Capture the cell that displays the provided text and extract its [x, y] central coordinate. 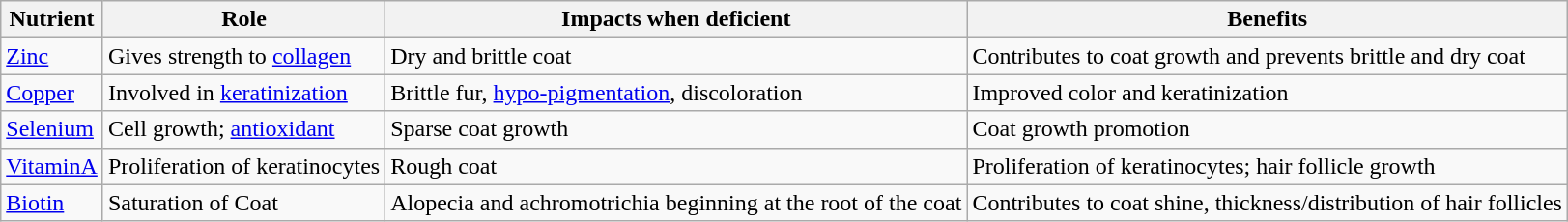
Zinc [52, 56]
Brittle fur, hypo-pigmentation, discoloration [676, 93]
Alopecia and achromotrichia beginning at the root of the coat [676, 203]
Improved color and keratinization [1268, 93]
Gives strength to collagen [243, 56]
Saturation of Coat [243, 203]
Benefits [1268, 19]
Sparse coat growth [676, 129]
Role [243, 19]
Rough coat [676, 166]
Contributes to coat shine, thickness/distribution of hair follicles [1268, 203]
Dry and brittle coat [676, 56]
Nutrient [52, 19]
Contributes to coat growth and prevents brittle and dry coat [1268, 56]
Biotin [52, 203]
VitaminA [52, 166]
Cell growth; antioxidant [243, 129]
Proliferation of keratinocytes; hair follicle growth [1268, 166]
Selenium [52, 129]
Proliferation of keratinocytes [243, 166]
Impacts when deficient [676, 19]
Coat growth promotion [1268, 129]
Copper [52, 93]
Involved in keratinization [243, 93]
